From the cell containing the given text, extract its center point as [X, Y] coordinate. 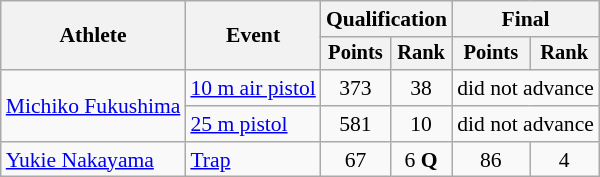
373 [356, 88]
25 m pistol [252, 124]
Event [252, 36]
10 m air pistol [252, 88]
Athlete [94, 36]
Qualification [386, 19]
38 [421, 88]
581 [356, 124]
Michiko Fukushima [94, 106]
Final [526, 19]
10 [421, 124]
